Find where the given text appears and provide that cell's center as (X, Y) coordinate. 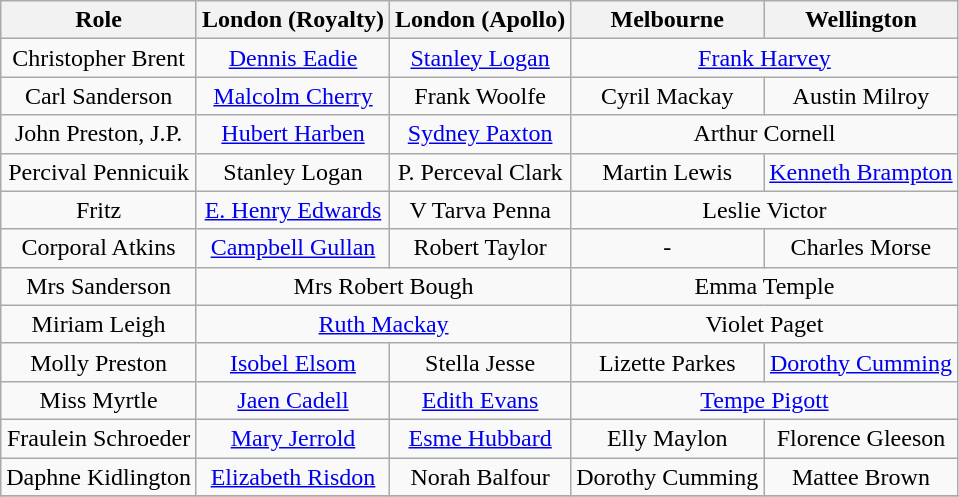
Edith Evans (480, 400)
Leslie Victor (764, 210)
Emma Temple (764, 286)
Elly Maylon (668, 438)
London (Royalty) (292, 20)
Cyril Mackay (668, 96)
Corporal Atkins (99, 248)
Hubert Harben (292, 134)
Robert Taylor (480, 248)
Kenneth Brampton (861, 172)
Miss Myrtle (99, 400)
Percival Pennicuik (99, 172)
Role (99, 20)
Melbourne (668, 20)
V Tarva Penna (480, 210)
Arthur Cornell (764, 134)
Frank Harvey (764, 58)
Violet Paget (764, 324)
Daphne Kidlington (99, 477)
Norah Balfour (480, 477)
Frank Woolfe (480, 96)
John Preston, J.P. (99, 134)
Elizabeth Risdon (292, 477)
Charles Morse (861, 248)
Dennis Eadie (292, 58)
E. Henry Edwards (292, 210)
Austin Milroy (861, 96)
Malcolm Cherry (292, 96)
Wellington (861, 20)
Jaen Cadell (292, 400)
Mrs Robert Bough (383, 286)
Isobel Elsom (292, 362)
Mrs Sanderson (99, 286)
Florence Gleeson (861, 438)
- (668, 248)
P. Perceval Clark (480, 172)
Esme Hubbard (480, 438)
Tempe Pigott (764, 400)
Mattee Brown (861, 477)
Molly Preston (99, 362)
Sydney Paxton (480, 134)
Mary Jerrold (292, 438)
Lizette Parkes (668, 362)
Christopher Brent (99, 58)
Fraulein Schroeder (99, 438)
London (Apollo) (480, 20)
Stella Jesse (480, 362)
Miriam Leigh (99, 324)
Carl Sanderson (99, 96)
Martin Lewis (668, 172)
Campbell Gullan (292, 248)
Fritz (99, 210)
Ruth Mackay (383, 324)
